Determine the (x, y) coordinate at the center of the cell enclosing the given text.  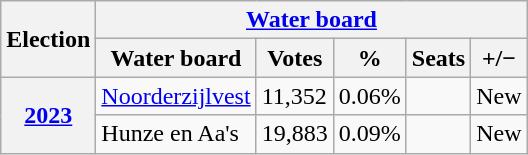
11,352 (294, 96)
Hunze en Aa's (176, 134)
Seats (438, 58)
Noorderzijlvest (176, 96)
+/− (499, 58)
Votes (294, 58)
0.09% (370, 134)
2023 (48, 115)
0.06% (370, 96)
% (370, 58)
19,883 (294, 134)
Election (48, 39)
